Detect which cell encompasses the target text, then output its (X, Y) center coordinate. 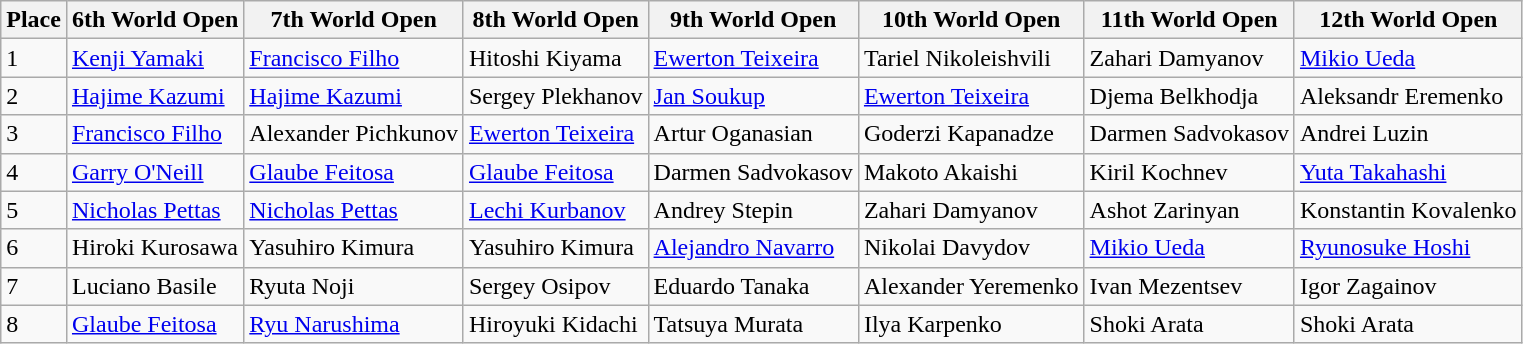
Andrey Stepin (753, 210)
Alejandro Navarro (753, 248)
8th World Open (556, 20)
1 (34, 58)
6 (34, 248)
Konstantin Kovalenko (1408, 210)
11th World Open (1189, 20)
Ryuta Noji (354, 286)
7 (34, 286)
Lechi Kurbanov (556, 210)
Kiril Kochnev (1189, 172)
Alexander Yeremenko (971, 286)
Igor Zagainov (1408, 286)
Ashot Zarinyan (1189, 210)
Place (34, 20)
Eduardo Tanaka (753, 286)
Hitoshi Kiyama (556, 58)
9th World Open (753, 20)
Artur Oganasian (753, 134)
Tatsuya Murata (753, 324)
Ilya Karpenko (971, 324)
Makoto Akaishi (971, 172)
Kenji Yamaki (154, 58)
Hiroyuki Kidachi (556, 324)
Djema Belkhodja (1189, 96)
Ivan Mezentsev (1189, 286)
5 (34, 210)
Andrei Luzin (1408, 134)
8 (34, 324)
12th World Open (1408, 20)
Sergey Plekhanov (556, 96)
Luciano Basile (154, 286)
3 (34, 134)
10th World Open (971, 20)
Hiroki Kurosawa (154, 248)
Aleksandr Eremenko (1408, 96)
Jan Soukup (753, 96)
Sergey Osipov (556, 286)
Alexander Pichkunov (354, 134)
Garry O'Neill (154, 172)
Yuta Takahashi (1408, 172)
6th World Open (154, 20)
Ryunosuke Hoshi (1408, 248)
7th World Open (354, 20)
4 (34, 172)
Goderzi Kapanadze (971, 134)
Tariel Nikoleishvili (971, 58)
Ryu Narushima (354, 324)
Nikolai Davydov (971, 248)
2 (34, 96)
